Detect which cell encompasses the target text, then output its [X, Y] center coordinate. 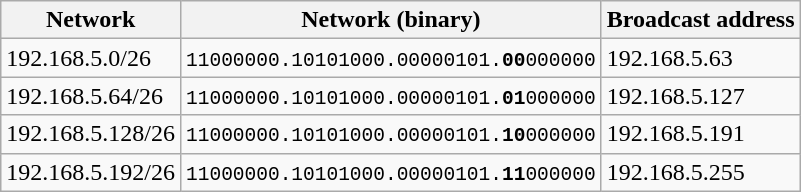
192.168.5.255 [700, 172]
11000000.10101000.00000101.10000000 [390, 134]
192.168.5.128/26 [91, 134]
192.168.5.0/26 [91, 58]
192.168.5.63 [700, 58]
11000000.10101000.00000101.11000000 [390, 172]
192.168.5.191 [700, 134]
Network (binary) [390, 20]
Network [91, 20]
11000000.10101000.00000101.01000000 [390, 96]
11000000.10101000.00000101.00000000 [390, 58]
Broadcast address [700, 20]
192.168.5.64/26 [91, 96]
192.168.5.192/26 [91, 172]
192.168.5.127 [700, 96]
